Detect which cell encompasses the target text, then output its (X, Y) center coordinate. 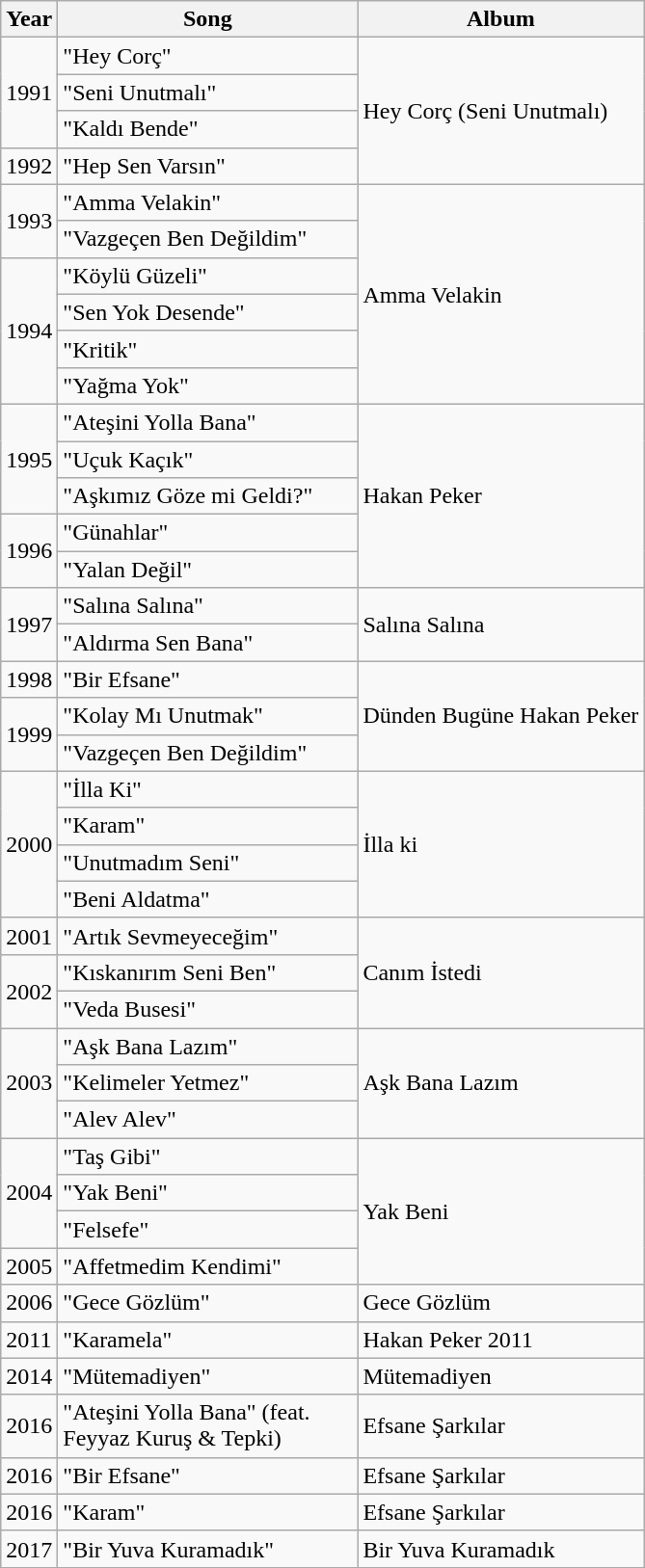
"Artık Sevmeyeceğim" (208, 936)
2014 (29, 1376)
"Köylü Güzeli" (208, 276)
2011 (29, 1340)
1995 (29, 459)
2017 (29, 1549)
1997 (29, 625)
1991 (29, 93)
2004 (29, 1193)
İlla ki (501, 844)
"Kaldı Bende" (208, 129)
"Kıskanırım Seni Ben" (208, 972)
"Felsefe" (208, 1230)
1998 (29, 679)
"Hep Sen Varsın" (208, 166)
"Mütemadiyen" (208, 1376)
"Gece Gözlüm" (208, 1303)
"Ateşini Yolla Bana" (feat. Feyyaz Kuruş & Tepki) (208, 1426)
Hakan Peker 2011 (501, 1340)
"Amma Velakin" (208, 202)
Album (501, 19)
1999 (29, 734)
"Aşkımız Göze mi Geldi?" (208, 496)
1993 (29, 221)
"Affetmedim Kendimi" (208, 1266)
2001 (29, 936)
"Ateşini Yolla Bana" (208, 422)
"Hey Corç" (208, 56)
"Aldırma Sen Bana" (208, 643)
"Kolay Mı Unutmak" (208, 716)
1992 (29, 166)
Aşk Bana Lazım (501, 1082)
"Beni Aldatma" (208, 899)
"Aşk Bana Lazım" (208, 1046)
Salına Salına (501, 625)
"Veda Busesi" (208, 1009)
"Taş Gibi" (208, 1156)
"İlla Ki" (208, 789)
"Yalan Değil" (208, 570)
Song (208, 19)
2002 (29, 991)
"Salına Salına" (208, 606)
Hey Corç (Seni Unutmalı) (501, 111)
Dünden Bugüne Hakan Peker (501, 716)
"Günahlar" (208, 533)
"Seni Unutmalı" (208, 93)
"Sen Yok Desende" (208, 312)
"Kelimeler Yetmez" (208, 1083)
Bir Yuva Kuramadık (501, 1549)
"Unutmadım Seni" (208, 863)
Canım İstedi (501, 972)
Year (29, 19)
2005 (29, 1266)
"Alev Alev" (208, 1120)
Hakan Peker (501, 495)
"Bir Yuva Kuramadık" (208, 1549)
Mütemadiyen (501, 1376)
Yak Beni (501, 1211)
1996 (29, 551)
1994 (29, 331)
2000 (29, 844)
2006 (29, 1303)
"Uçuk Kaçık" (208, 460)
Amma Velakin (501, 294)
"Yak Beni" (208, 1193)
"Yağma Yok" (208, 385)
"Kritik" (208, 349)
Gece Gözlüm (501, 1303)
2003 (29, 1082)
"Karamela" (208, 1340)
